Search for the cell housing the specified text and yield its (x, y) center coordinate. 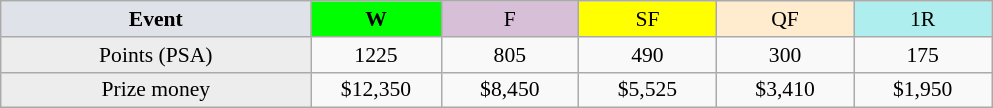
$12,350 (376, 90)
490 (648, 55)
300 (785, 55)
Event (156, 19)
F (510, 19)
$3,410 (785, 90)
SF (648, 19)
$1,950 (923, 90)
$8,450 (510, 90)
Prize money (156, 90)
Points (PSA) (156, 55)
W (376, 19)
QF (785, 19)
805 (510, 55)
1R (923, 19)
175 (923, 55)
$5,525 (648, 90)
1225 (376, 55)
